Locate the cell with the specified text and output its (X, Y) center coordinate. 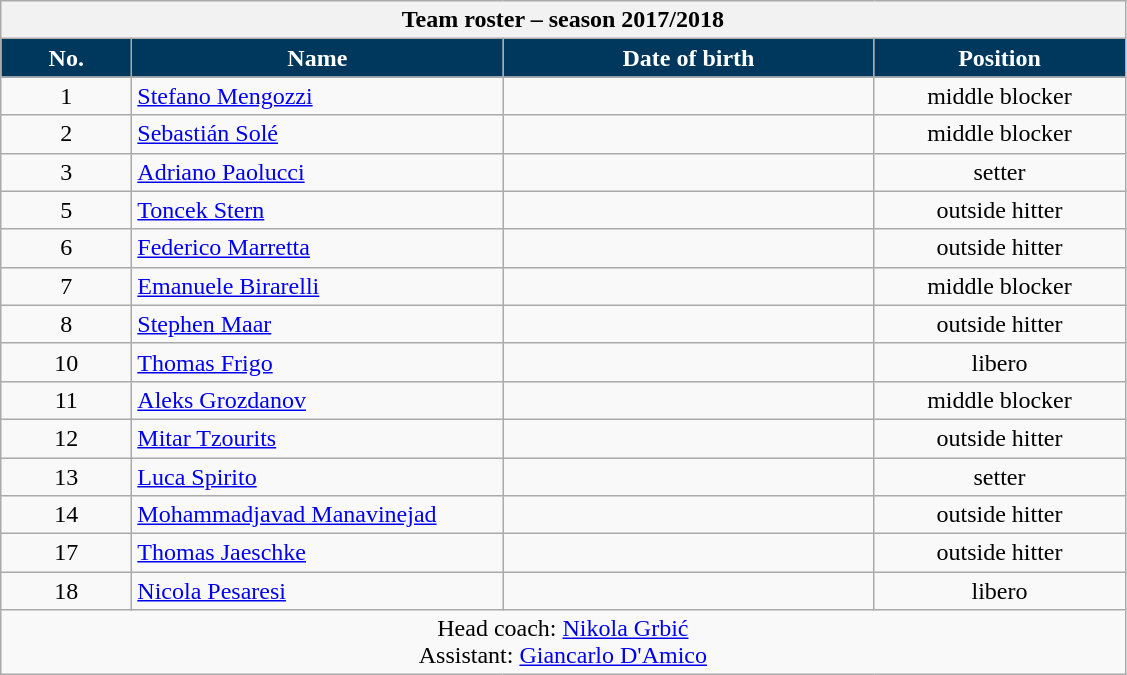
Mitar Tzourits (318, 438)
Thomas Frigo (318, 362)
Date of birth (688, 58)
18 (66, 591)
Position (1000, 58)
No. (66, 58)
12 (66, 438)
8 (66, 324)
Federico Marretta (318, 248)
Emanuele Birarelli (318, 286)
Stephen Maar (318, 324)
Thomas Jaeschke (318, 553)
Name (318, 58)
14 (66, 515)
Luca Spirito (318, 477)
6 (66, 248)
Team roster – season 2017/2018 (563, 20)
Aleks Grozdanov (318, 400)
17 (66, 553)
Adriano Paolucci (318, 172)
7 (66, 286)
Head coach: Nikola GrbićAssistant: Giancarlo D'Amico (563, 642)
11 (66, 400)
Sebastián Solé (318, 134)
Nicola Pesaresi (318, 591)
1 (66, 96)
3 (66, 172)
10 (66, 362)
Stefano Mengozzi (318, 96)
2 (66, 134)
13 (66, 477)
Mohammadjavad Manavinejad (318, 515)
5 (66, 210)
Toncek Stern (318, 210)
